Find where the given text appears and provide that cell's center as [X, Y] coordinate. 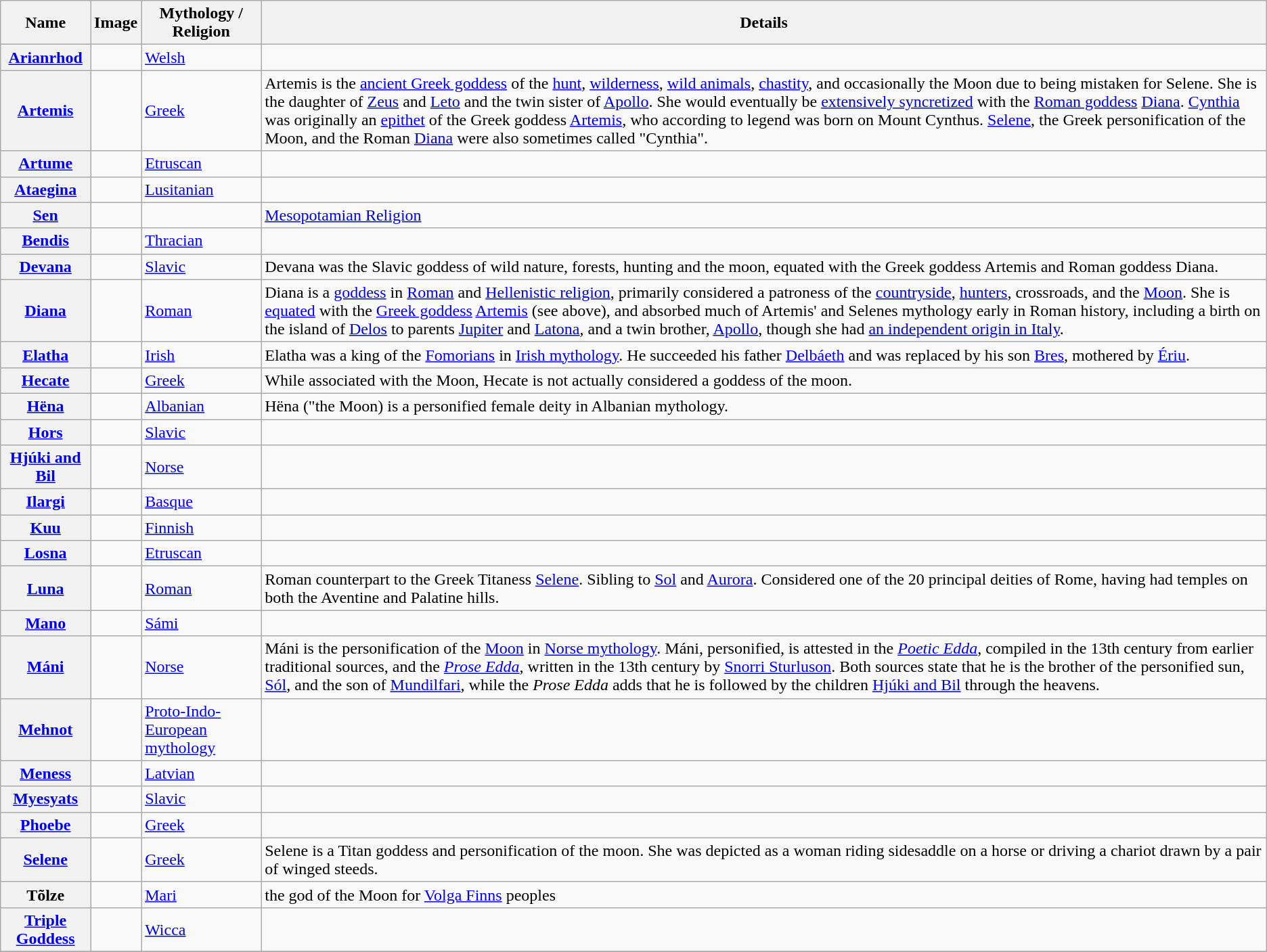
Ilargi [46, 502]
Irish [202, 355]
Basque [202, 502]
Latvian [202, 773]
Artume [46, 164]
Name [46, 23]
Artemis [46, 111]
Diana [46, 311]
Devana was the Slavic goddess of wild nature, forests, hunting and the moon, equated with the Greek goddess Artemis and Roman goddess Diana. [764, 267]
Sen [46, 215]
Mythology / Religion [202, 23]
the god of the Moon for Volga Finns peoples [764, 894]
Bendis [46, 241]
Hjúki and Bil [46, 467]
Details [764, 23]
Devana [46, 267]
Myesyats [46, 799]
Máni [46, 667]
Welsh [202, 58]
Ataegina [46, 189]
Arianrhod [46, 58]
Mesopotamian Religion [764, 215]
Hecate [46, 380]
Hors [46, 432]
Phoebe [46, 825]
Finnish [202, 528]
Losna [46, 553]
Sámi [202, 623]
While associated with the Moon, Hecate is not actually considered a goddess of the moon. [764, 380]
Mari [202, 894]
Elatha was a king of the Fomorians in Irish mythology. He succeeded his father Delbáeth and was replaced by his son Bres, mothered by Ériu. [764, 355]
Elatha [46, 355]
Mano [46, 623]
Triple Goddess [46, 930]
Albanian [202, 406]
Thracian [202, 241]
Wicca [202, 930]
Luna [46, 589]
Kuu [46, 528]
Proto-Indo-European mythology [202, 729]
Meness [46, 773]
Hëna [46, 406]
Lusitanian [202, 189]
Tõlze [46, 894]
Hëna ("the Moon) is a personified female deity in Albanian mythology. [764, 406]
Mehnot [46, 729]
Image [116, 23]
Selene [46, 859]
